Extract the [X, Y] coordinate from the center of the cell holding the provided text.  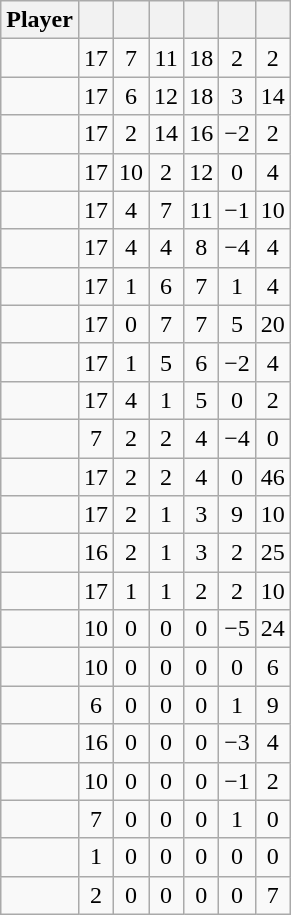
−3 [238, 743]
46 [272, 477]
20 [272, 324]
24 [272, 629]
−5 [238, 629]
8 [202, 248]
Player [40, 20]
25 [272, 553]
